Return the [X, Y] coordinate for the center point of the cell that contains the specified text.  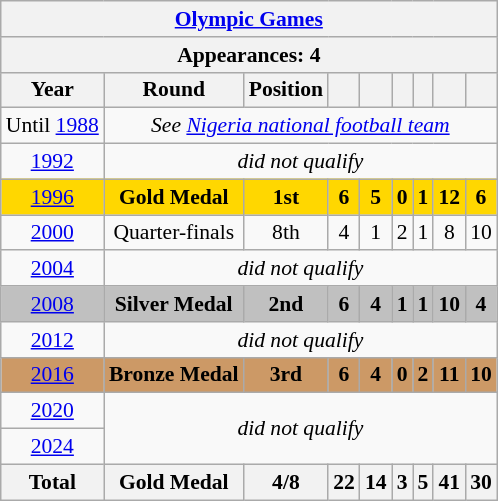
22 [344, 482]
Quarter-finals [174, 233]
3 [402, 482]
2012 [52, 340]
Silver Medal [174, 304]
2020 [52, 411]
Total [52, 482]
Round [174, 90]
See Nigeria national football team [300, 126]
Olympic Games [249, 19]
3rd [286, 375]
41 [449, 482]
Bronze Medal [174, 375]
1st [286, 197]
2008 [52, 304]
Appearances: 4 [249, 55]
1992 [52, 162]
2024 [52, 447]
2nd [286, 304]
1996 [52, 197]
8 [449, 233]
Year [52, 90]
2000 [52, 233]
Until 1988 [52, 126]
8th [286, 233]
Position [286, 90]
2016 [52, 375]
11 [449, 375]
30 [481, 482]
4/8 [286, 482]
2004 [52, 269]
14 [376, 482]
12 [449, 197]
